From the cell containing the given text, extract its center point as (X, Y) coordinate. 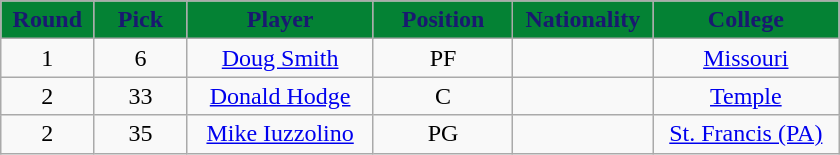
College (746, 20)
Temple (746, 96)
Nationality (583, 20)
Position (443, 20)
Mike Iuzzolino (280, 134)
Donald Hodge (280, 96)
1 (48, 58)
Player (280, 20)
PG (443, 134)
Missouri (746, 58)
PF (443, 58)
St. Francis (PA) (746, 134)
35 (140, 134)
Doug Smith (280, 58)
33 (140, 96)
6 (140, 58)
Round (48, 20)
C (443, 96)
Pick (140, 20)
